Output the [x, y] coordinate of the center of the cell containing the given text.  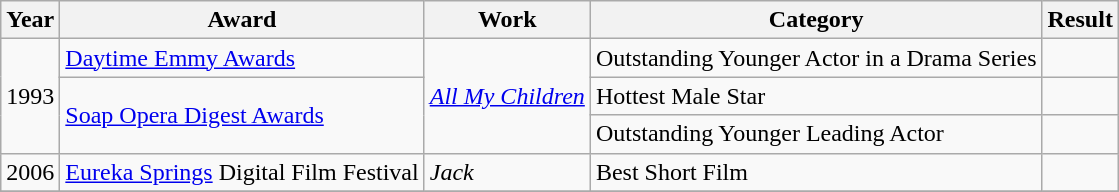
2006 [30, 172]
All My Children [507, 96]
Eureka Springs Digital Film Festival [242, 172]
Jack [507, 172]
Category [816, 20]
Outstanding Younger Leading Actor [816, 134]
Work [507, 20]
Best Short Film [816, 172]
Award [242, 20]
Result [1080, 20]
1993 [30, 96]
Outstanding Younger Actor in a Drama Series [816, 58]
Hottest Male Star [816, 96]
Daytime Emmy Awards [242, 58]
Year [30, 20]
Soap Opera Digest Awards [242, 115]
